Extract the [x, y] coordinate from the center of the cell holding the provided text.  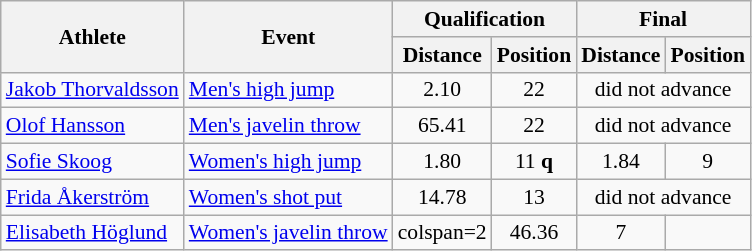
Women's javelin throw [288, 233]
7 [620, 233]
colspan=2 [442, 233]
13 [534, 197]
65.41 [442, 126]
Elisabeth Höglund [92, 233]
9 [708, 162]
Sofie Skoog [92, 162]
Event [288, 36]
Men's high jump [288, 90]
14.78 [442, 197]
Olof Hansson [92, 126]
Men's javelin throw [288, 126]
Qualification [485, 19]
Final [663, 19]
Athlete [92, 36]
Frida Åkerström [92, 197]
2.10 [442, 90]
Jakob Thorvaldsson [92, 90]
1.84 [620, 162]
Women's shot put [288, 197]
Women's high jump [288, 162]
11 q [534, 162]
1.80 [442, 162]
46.36 [534, 233]
